From the cell containing the given text, extract its center point as (x, y) coordinate. 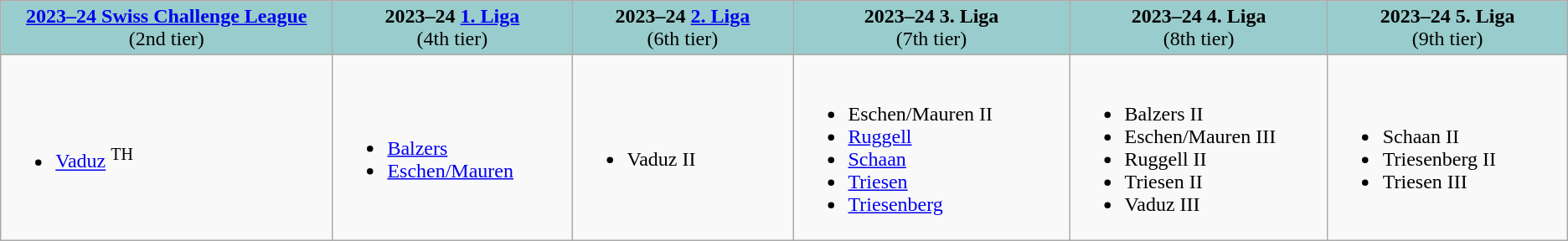
Balzers IIEschen/Mauren IIIRuggell IITriesen IIVaduz III (1199, 147)
2023–24 2. Liga(6th tier) (683, 28)
Eschen/Mauren IIRuggellSchaanTriesenTriesenberg (931, 147)
2023–24 1. Liga(4th tier) (452, 28)
Vaduz TH (167, 147)
Vaduz II (683, 147)
2023–24 Swiss Challenge League(2nd tier) (167, 28)
2023–24 4. Liga(8th tier) (1199, 28)
BalzersEschen/Mauren (452, 147)
2023–24 3. Liga(7th tier) (931, 28)
2023–24 5. Liga(9th tier) (1447, 28)
Schaan IITriesenberg IITriesen III (1447, 147)
